From the cell containing the given text, extract its center point as [X, Y] coordinate. 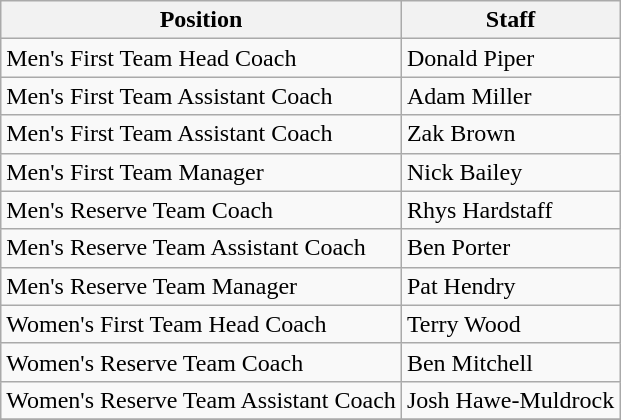
Rhys Hardstaff [510, 210]
Ben Porter [510, 248]
Men's Reserve Team Assistant Coach [202, 248]
Zak Brown [510, 134]
Women's Reserve Team Assistant Coach [202, 400]
Women's First Team Head Coach [202, 324]
Men's Reserve Team Coach [202, 210]
Position [202, 20]
Men's First Team Head Coach [202, 58]
Staff [510, 20]
Men's Reserve Team Manager [202, 286]
Pat Hendry [510, 286]
Ben Mitchell [510, 362]
Adam Miller [510, 96]
Women's Reserve Team Coach [202, 362]
Josh Hawe-Muldrock [510, 400]
Nick Bailey [510, 172]
Donald Piper [510, 58]
Men's First Team Manager [202, 172]
Terry Wood [510, 324]
